Pinpoint the cell where the given text exists, returning its [x, y] midpoint coordinate. 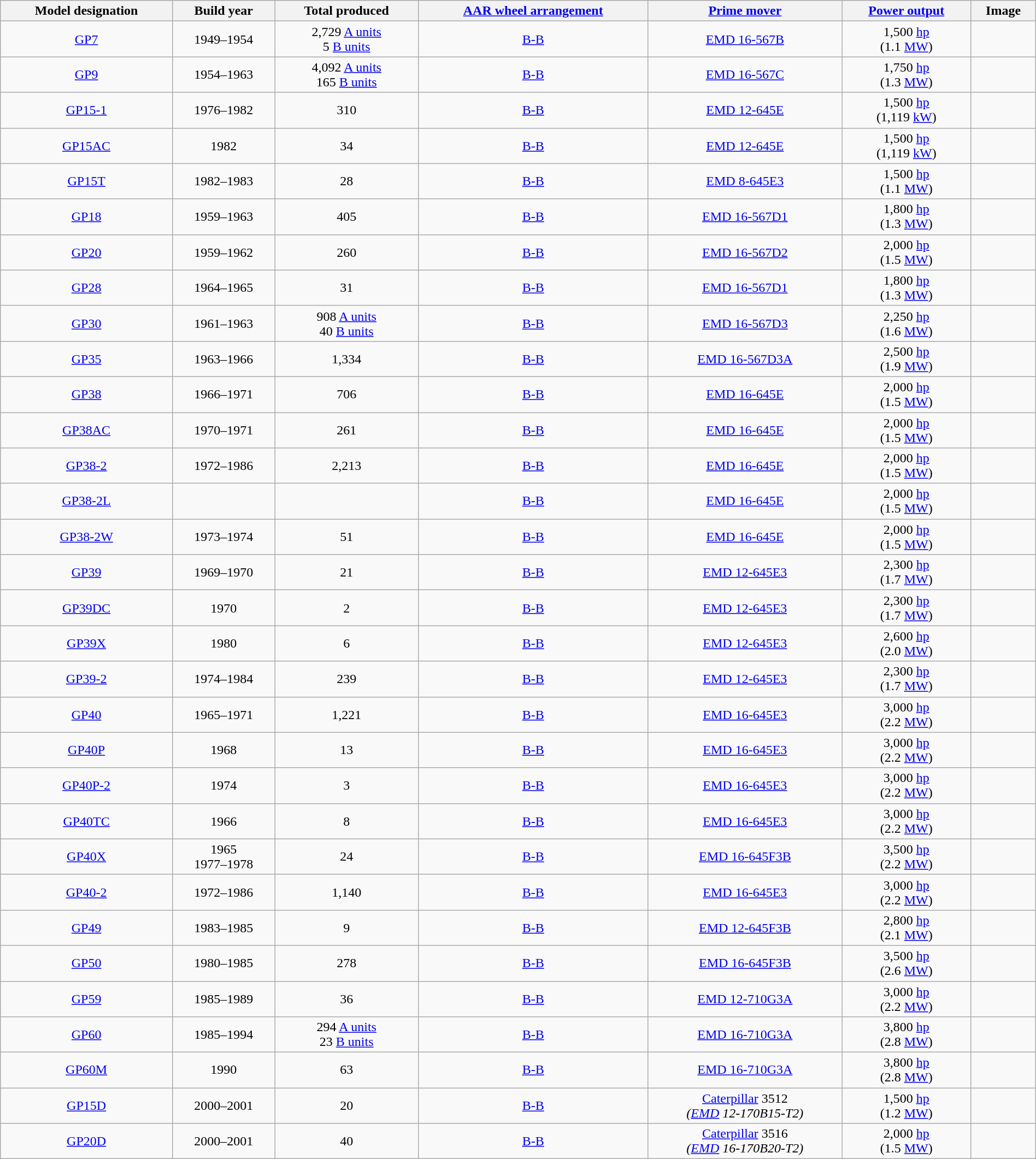
13 [346, 750]
GP40TC [86, 821]
EMD 8-645E3 [745, 181]
1970 [223, 608]
1,500 hp(1.2 MW) [906, 1106]
GP40P-2 [86, 786]
1980–1985 [223, 963]
GP15T [86, 181]
Prime mover [745, 11]
GP39DC [86, 608]
1954–1963 [223, 74]
51 [346, 537]
34 [346, 145]
2,500 hp(1.9 MW) [906, 358]
GP38-2L [86, 502]
405 [346, 216]
1,334 [346, 358]
EMD 16-567C [745, 74]
260 [346, 252]
Power output [906, 11]
2 [346, 608]
294 A units23 B units [346, 1035]
1976–1982 [223, 110]
GP60M [86, 1070]
278 [346, 963]
GP38-2 [86, 466]
1963–1966 [223, 358]
40 [346, 1141]
63 [346, 1070]
GP49 [86, 928]
1973–1974 [223, 537]
1968 [223, 750]
GP40P [86, 750]
EMD 12-645F3B [745, 928]
1966 [223, 821]
239 [346, 679]
1965–1971 [223, 715]
EMD 16-567D3A [745, 358]
GP39X [86, 644]
9 [346, 928]
EMD 16-567B [745, 39]
2,600 hp(2.0 MW) [906, 644]
1974 [223, 786]
1959–1963 [223, 216]
GP7 [86, 39]
Build year [223, 11]
36 [346, 999]
2,729 A units5 B units [346, 39]
GP28 [86, 287]
310 [346, 110]
6 [346, 644]
3,500 hp(2.6 MW) [906, 963]
261 [346, 430]
1949–1954 [223, 39]
GP15AC [86, 145]
Image [1003, 11]
31 [346, 287]
EMD 16-567D3 [745, 323]
GP18 [86, 216]
EMD 16-567D2 [745, 252]
2,800 hp(2.1 MW) [906, 928]
GP40-2 [86, 892]
2,213 [346, 466]
Caterpillar 3512(EMD 12-170B15-T2) [745, 1106]
GP38 [86, 395]
21 [346, 573]
4,092 A units165 B units [346, 74]
GP39 [86, 573]
GP15-1 [86, 110]
1982 [223, 145]
Total produced [346, 11]
1983–1985 [223, 928]
AAR wheel arrangement [533, 11]
GP40 [86, 715]
908 A units40 B units [346, 323]
Model designation [86, 11]
1964–1965 [223, 287]
GP30 [86, 323]
1970–1971 [223, 430]
GP39-2 [86, 679]
GP38-2W [86, 537]
28 [346, 181]
3,500 hp(2.2 MW) [906, 857]
1959–1962 [223, 252]
3 [346, 786]
GP40X [86, 857]
GP60 [86, 1035]
Caterpillar 3516(EMD 16-170B20-T2) [745, 1141]
1,140 [346, 892]
GP20D [86, 1141]
GP15D [86, 1106]
8 [346, 821]
1985–1989 [223, 999]
GP50 [86, 963]
1,750 hp(1.3 MW) [906, 74]
1961–1963 [223, 323]
24 [346, 857]
GP9 [86, 74]
GP35 [86, 358]
1966–1971 [223, 395]
20 [346, 1106]
1990 [223, 1070]
EMD 12-710G3A [745, 999]
1,221 [346, 715]
1980 [223, 644]
GP20 [86, 252]
1985–1994 [223, 1035]
1982–1983 [223, 181]
1969–1970 [223, 573]
2,250 hp(1.6 MW) [906, 323]
GP38AC [86, 430]
19651977–1978 [223, 857]
1974–1984 [223, 679]
GP59 [86, 999]
706 [346, 395]
